Search for the cell housing the specified text and yield its (X, Y) center coordinate. 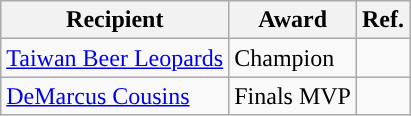
Champion (293, 58)
Recipient (115, 20)
Ref. (382, 20)
Finals MVP (293, 96)
DeMarcus Cousins (115, 96)
Award (293, 20)
Taiwan Beer Leopards (115, 58)
